Return [x, y] of the center of cell containing provided text 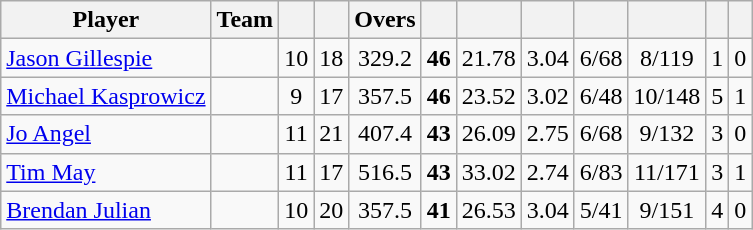
329.2 [385, 58]
Jason Gillespie [106, 58]
18 [332, 58]
8/119 [667, 58]
Tim May [106, 172]
Jo Angel [106, 134]
11/171 [667, 172]
Brendan Julian [106, 210]
9/151 [667, 210]
2.75 [548, 134]
41 [438, 210]
3.02 [548, 96]
5 [718, 96]
21 [332, 134]
26.53 [488, 210]
Overs [385, 20]
21.78 [488, 58]
Michael Kasprowicz [106, 96]
2.74 [548, 172]
6/83 [601, 172]
10/148 [667, 96]
5/41 [601, 210]
9 [296, 96]
20 [332, 210]
516.5 [385, 172]
6/48 [601, 96]
Player [106, 20]
Team [245, 20]
33.02 [488, 172]
26.09 [488, 134]
23.52 [488, 96]
4 [718, 210]
407.4 [385, 134]
9/132 [667, 134]
